Pinpoint the cell where the given text exists, returning its [x, y] midpoint coordinate. 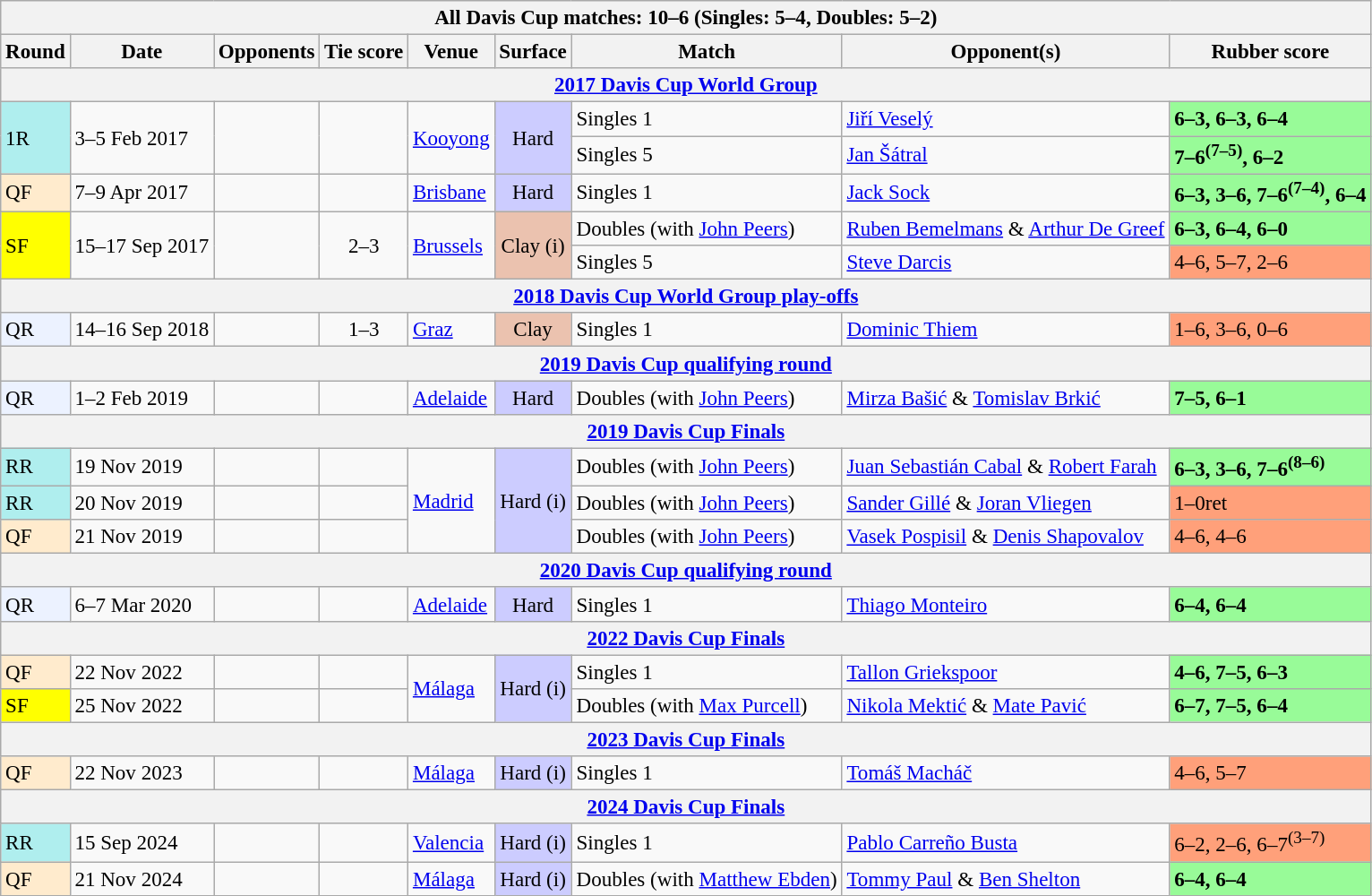
Date [141, 52]
2023 Davis Cup Finals [686, 740]
Jack Sock [1006, 193]
Vasek Pospisil & Denis Shapovalov [1006, 537]
2022 Davis Cup Finals [686, 638]
25 Nov 2022 [141, 706]
21 Nov 2024 [141, 879]
6–2, 2–6, 6–7(3–7) [1270, 843]
1–0ret [1270, 504]
Doubles (with Max Purcell) [707, 706]
Clay [533, 331]
Ruben Bemelmans & Arthur De Greef [1006, 229]
Steve Darcis [1006, 263]
Brussels [451, 246]
Sander Gillé & Joran Vliegen [1006, 504]
Mirza Bašić & Tomislav Brkić [1006, 398]
Brisbane [451, 193]
22 Nov 2023 [141, 773]
7–5, 6–1 [1270, 398]
Opponent(s) [1006, 52]
2018 Davis Cup World Group play-offs [686, 297]
Clay (i) [533, 246]
2019 Davis Cup qualifying round [686, 364]
Tommy Paul & Ben Shelton [1006, 879]
4–6, 4–6 [1270, 537]
15–17 Sep 2017 [141, 246]
Dominic Thiem [1006, 331]
4–6, 5–7 [1270, 773]
2020 Davis Cup qualifying round [686, 571]
2019 Davis Cup Finals [686, 432]
Valencia [451, 843]
4–6, 5–7, 2–6 [1270, 263]
6–7, 7–5, 6–4 [1270, 706]
2–3 [364, 246]
Round [36, 52]
Rubber score [1270, 52]
22 Nov 2022 [141, 672]
Doubles (with Matthew Ebden) [707, 879]
Jiří Veselý [1006, 119]
Jan Šátral [1006, 155]
6–3, 6–3, 6–4 [1270, 119]
2024 Davis Cup Finals [686, 807]
15 Sep 2024 [141, 843]
2017 Davis Cup World Group [686, 85]
20 Nov 2019 [141, 504]
Surface [533, 52]
Madrid [451, 501]
Tallon Griekspoor [1006, 672]
Juan Sebastián Cabal & Robert Farah [1006, 467]
14–16 Sep 2018 [141, 331]
6–3, 6–4, 6–0 [1270, 229]
Venue [451, 52]
Tie score [364, 52]
4–6, 7–5, 6–3 [1270, 672]
Kooyong [451, 138]
Match [707, 52]
Nikola Mektić & Mate Pavić [1006, 706]
3–5 Feb 2017 [141, 138]
6–7 Mar 2020 [141, 605]
1–6, 3–6, 0–6 [1270, 331]
7–9 Apr 2017 [141, 193]
1–3 [364, 331]
Thiago Monteiro [1006, 605]
Opponents [266, 52]
21 Nov 2019 [141, 537]
All Davis Cup matches: 10–6 (Singles: 5–4, Doubles: 5–2) [686, 18]
19 Nov 2019 [141, 467]
6–3, 3–6, 7–6(8–6) [1270, 467]
Graz [451, 331]
Tomáš Macháč [1006, 773]
7–6(7–5), 6–2 [1270, 155]
1R [36, 138]
6–3, 3–6, 7–6(7–4), 6–4 [1270, 193]
Pablo Carreño Busta [1006, 843]
1–2 Feb 2019 [141, 398]
